Return (X, Y) of the center of cell containing provided text 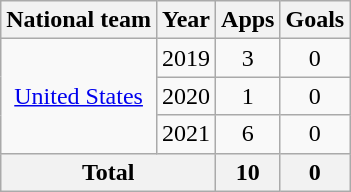
2020 (186, 96)
Apps (248, 20)
1 (248, 96)
United States (79, 96)
2019 (186, 58)
Year (186, 20)
2021 (186, 134)
Total (108, 172)
10 (248, 172)
Goals (315, 20)
National team (79, 20)
3 (248, 58)
6 (248, 134)
